Determine the (x, y) coordinate at the center of the cell enclosing the given text.  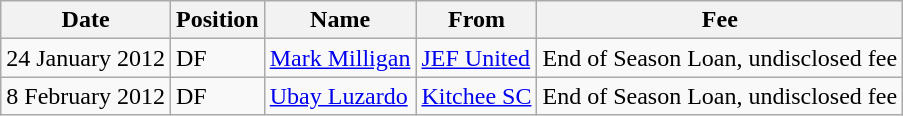
Date (86, 20)
JEF United (476, 58)
8 February 2012 (86, 96)
Position (217, 20)
Fee (720, 20)
Name (340, 20)
Kitchee SC (476, 96)
Mark Milligan (340, 58)
24 January 2012 (86, 58)
Ubay Luzardo (340, 96)
From (476, 20)
